Search for the cell housing the specified text and yield its [X, Y] center coordinate. 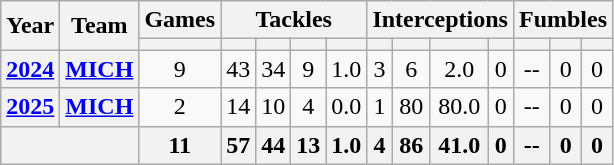
Team [100, 26]
3 [380, 69]
6 [411, 69]
Year [30, 26]
11 [180, 145]
2 [180, 107]
86 [411, 145]
0.0 [346, 107]
34 [274, 69]
1 [380, 107]
2024 [30, 69]
57 [238, 145]
2.0 [459, 69]
Fumbles [562, 20]
Interceptions [440, 20]
13 [308, 145]
80.0 [459, 107]
Tackles [294, 20]
Games [180, 20]
2025 [30, 107]
14 [238, 107]
10 [274, 107]
80 [411, 107]
44 [274, 145]
43 [238, 69]
41.0 [459, 145]
